Provide the [X, Y] coordinate of the cell's center where the given text is located.  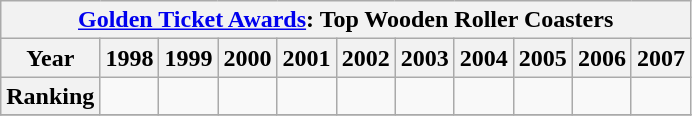
Ranking [50, 96]
2003 [424, 58]
2001 [306, 58]
2000 [248, 58]
Golden Ticket Awards: Top Wooden Roller Coasters [346, 20]
1998 [130, 58]
2007 [660, 58]
2005 [542, 58]
2002 [366, 58]
2004 [484, 58]
1999 [188, 58]
2006 [602, 58]
Year [50, 58]
